Detect which cell encompasses the target text, then output its [X, Y] center coordinate. 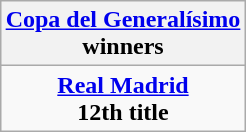
Copa del Generalísimowinners [123, 34]
Real Madrid12th title [123, 98]
